Determine the (X, Y) coordinate at the center of the cell enclosing the given text.  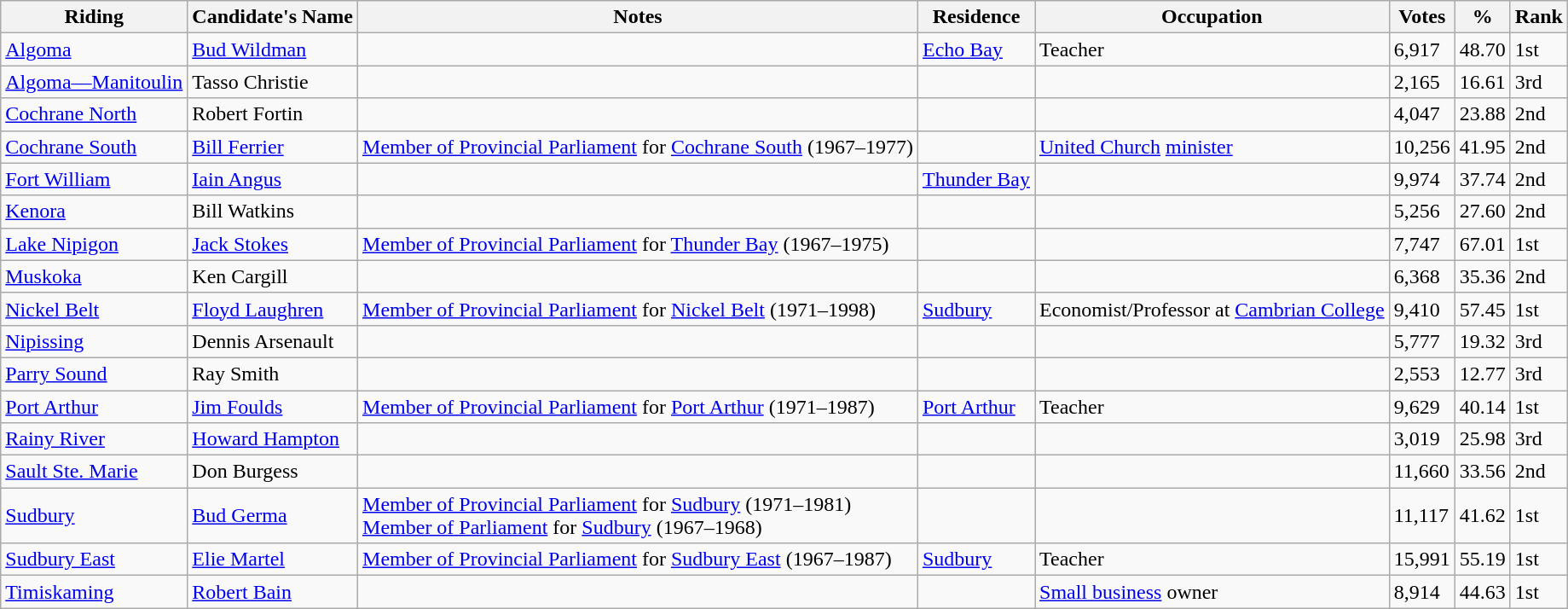
Elie Martel (273, 560)
5,256 (1422, 212)
44.63 (1482, 592)
Bud Wildman (273, 49)
Jack Stokes (273, 244)
Echo Bay (975, 49)
6,368 (1422, 276)
Jim Foulds (273, 407)
Notes (638, 17)
12.77 (1482, 374)
United Church minister (1212, 147)
Member of Provincial Parliament for Port Arthur (1971–1987) (638, 407)
6,917 (1422, 49)
Howard Hampton (273, 439)
Sudbury East (94, 560)
7,747 (1422, 244)
37.74 (1482, 179)
Floyd Laughren (273, 309)
Residence (975, 17)
Tasso Christie (273, 82)
Small business owner (1212, 592)
Parry Sound (94, 374)
Nickel Belt (94, 309)
2,553 (1422, 374)
Timiskaming (94, 592)
Iain Angus (273, 179)
Member of Provincial Parliament for Sudbury East (1967–1987) (638, 560)
25.98 (1482, 439)
10,256 (1422, 147)
Muskoka (94, 276)
Bill Ferrier (273, 147)
Member of Provincial Parliament for Thunder Bay (1967–1975) (638, 244)
Rainy River (94, 439)
23.88 (1482, 114)
41.62 (1482, 515)
35.36 (1482, 276)
Don Burgess (273, 472)
Robert Bain (273, 592)
48.70 (1482, 49)
Member of Provincial Parliament for Sudbury (1971–1981) Member of Parliament for Sudbury (1967–1968) (638, 515)
Bud Germa (273, 515)
4,047 (1422, 114)
40.14 (1482, 407)
55.19 (1482, 560)
67.01 (1482, 244)
Robert Fortin (273, 114)
Lake Nipigon (94, 244)
Rank (1538, 17)
3,019 (1422, 439)
Algoma—Manitoulin (94, 82)
Votes (1422, 17)
Fort William (94, 179)
Kenora (94, 212)
Candidate's Name (273, 17)
Ray Smith (273, 374)
9,974 (1422, 179)
9,410 (1422, 309)
19.32 (1482, 341)
Member of Provincial Parliament for Cochrane South (1967–1977) (638, 147)
Economist/Professor at Cambrian College (1212, 309)
Ken Cargill (273, 276)
11,117 (1422, 515)
Occupation (1212, 17)
16.61 (1482, 82)
Algoma (94, 49)
27.60 (1482, 212)
% (1482, 17)
Sault Ste. Marie (94, 472)
15,991 (1422, 560)
9,629 (1422, 407)
33.56 (1482, 472)
5,777 (1422, 341)
11,660 (1422, 472)
Riding (94, 17)
Dennis Arsenault (273, 341)
Member of Provincial Parliament for Nickel Belt (1971–1998) (638, 309)
2,165 (1422, 82)
Thunder Bay (975, 179)
Bill Watkins (273, 212)
Cochrane North (94, 114)
Nipissing (94, 341)
57.45 (1482, 309)
41.95 (1482, 147)
Cochrane South (94, 147)
8,914 (1422, 592)
